From the cell containing the given text, extract its center point as (x, y) coordinate. 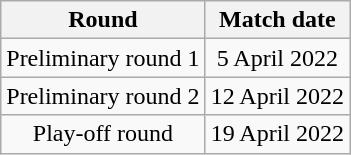
5 April 2022 (277, 58)
Preliminary round 2 (103, 96)
Play-off round (103, 134)
19 April 2022 (277, 134)
Preliminary round 1 (103, 58)
Match date (277, 20)
12 April 2022 (277, 96)
Round (103, 20)
